Output the (x, y) coordinate of the center of the cell containing the given text.  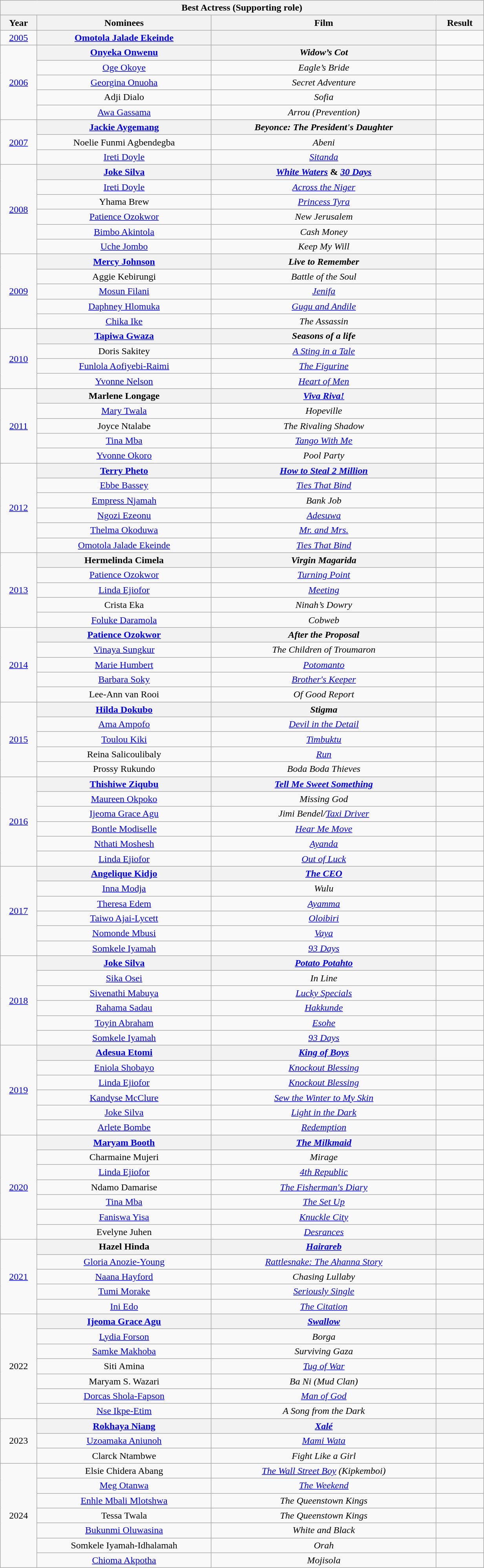
2020 (19, 1187)
Hazel Hinda (124, 1247)
The Rivaling Shadow (323, 426)
Cobweb (323, 620)
Battle of the Soul (323, 276)
Run (323, 754)
Reina Salicoulibaly (124, 754)
Maryam S. Wazari (124, 1381)
Crista Eka (124, 605)
Naana Hayford (124, 1277)
Noelie Funmi Agbendegba (124, 142)
Chasing Lullaby (323, 1277)
2013 (19, 590)
The Set Up (323, 1202)
Lucky Specials (323, 993)
Terry Pheto (124, 471)
Jenifa (323, 291)
Jimi Bendel/Taxi Driver (323, 814)
2018 (19, 1000)
Hear Me Move (323, 829)
Somkele Iyamah-Idhalamah (124, 1545)
Nthati Moshesh (124, 844)
The Wall Street Boy (Kipkemboi) (323, 1471)
4th Republic (323, 1172)
Toyin Abraham (124, 1023)
Desrances (323, 1232)
Tumi Morake (124, 1292)
The Assassin (323, 321)
Uzoamaka Aniunoh (124, 1441)
Vinaya Sungkur (124, 649)
The Citation (323, 1306)
Angelique Kidjo (124, 873)
Tessa Twala (124, 1515)
Hopeville (323, 411)
Nominees (124, 23)
2005 (19, 38)
Tug of War (323, 1366)
Clarck Ntambwe (124, 1456)
Pool Party (323, 456)
Taiwo Ajai-Lycett (124, 919)
Virgin Magarida (323, 560)
Keep My Will (323, 247)
Awa Gassama (124, 112)
Ndamo Damarise (124, 1187)
Vaya (323, 933)
In Line (323, 978)
2008 (19, 209)
Princess Tyra (323, 202)
Boda Boda Thieves (323, 769)
Best Actress (Supporting role) (242, 8)
Dorcas Shola-Fapson (124, 1396)
Xalé (323, 1426)
Prossy Rukundo (124, 769)
Timbuktu (323, 739)
Doris Sakitey (124, 351)
The Fisherman's Diary (323, 1187)
Ayanda (323, 844)
Empress Njamah (124, 500)
Mami Wata (323, 1441)
A Song from the Dark (323, 1411)
After the Proposal (323, 635)
Mr. and Mrs. (323, 530)
Widow’s Cot (323, 53)
Enhle Mbali Mlotshwa (124, 1501)
Across the Niger (323, 187)
Hermelinda Cimela (124, 560)
Brother's Keeper (323, 680)
Marie Humbert (124, 665)
Marlene Longage (124, 396)
Potomanto (323, 665)
Ngozi Ezeonu (124, 515)
Beyonce: The President's Daughter (323, 127)
Film (323, 23)
Hilda Dokubo (124, 709)
Heart of Men (323, 381)
Hairareb (323, 1247)
Swallow (323, 1321)
The Milkmaid (323, 1142)
Seriously Single (323, 1292)
The CEO (323, 873)
Sika Osei (124, 978)
Ebbe Bassey (124, 486)
Hakkunde (323, 1008)
Adji Dialo (124, 97)
Meeting (323, 590)
Siti Amina (124, 1366)
Arrou (Prevention) (323, 112)
Toulou Kiki (124, 739)
Bukunmi Oluwasina (124, 1530)
Eagle’s Bride (323, 67)
2022 (19, 1366)
Abeni (323, 142)
Stigma (323, 709)
Chioma Akpotha (124, 1560)
Mirage (323, 1157)
Year (19, 23)
Bontle Modiselle (124, 829)
Ini Edo (124, 1306)
Daphney Hlomuka (124, 306)
Nse Ikpe-Etim (124, 1411)
Missing God (323, 799)
Man of God (323, 1396)
Mary Twala (124, 411)
Sivenathi Mabuya (124, 993)
Secret Adventure (323, 82)
Foluke Daramola (124, 620)
Tango With Me (323, 441)
Maryam Booth (124, 1142)
Out of Luck (323, 859)
2017 (19, 911)
2014 (19, 664)
Onyeka Onwenu (124, 53)
Knuckle City (323, 1217)
Devil in the Detail (323, 724)
Aggie Kebirungi (124, 276)
2021 (19, 1277)
Arlete Bombe (124, 1127)
2009 (19, 291)
Redemption (323, 1127)
Ayamma (323, 903)
King of Boys (323, 1053)
Kandyse McClure (124, 1097)
Yvonne Nelson (124, 381)
2019 (19, 1090)
Mosun Filani (124, 291)
Nomonde Mbusi (124, 933)
2024 (19, 1515)
Gugu and Andile (323, 306)
New Jerusalem (323, 217)
Bank Job (323, 500)
Adesua Etomi (124, 1053)
The Children of Troumaron (323, 649)
Charmaine Mujeri (124, 1157)
Gloria Anozie-Young (124, 1262)
2011 (19, 426)
Rattlesnake: The Ahanna Story (323, 1262)
2015 (19, 739)
Thishiwe Ziqubu (124, 784)
Lydia Forson (124, 1336)
Orah (323, 1545)
2007 (19, 142)
White and Black (323, 1530)
Theresa Edem (124, 903)
2006 (19, 82)
Samke Makhoba (124, 1351)
Evelyne Juhen (124, 1232)
Bimbo Akintola (124, 232)
Wulu (323, 888)
Yhama Brew (124, 202)
Yvonne Okoro (124, 456)
Light in the Dark (323, 1112)
Barbara Soky (124, 680)
Of Good Report (323, 695)
Sew the Winter to My Skin (323, 1097)
Sitanda (323, 157)
Ama Ampofo (124, 724)
Rahama Sadau (124, 1008)
2012 (19, 508)
Elsie Chidera Abang (124, 1471)
2010 (19, 358)
Rokhaya Niang (124, 1426)
Viva Riva! (323, 396)
Thelma Okoduwa (124, 530)
Sofia (323, 97)
Mercy Johnson (124, 262)
Borga (323, 1336)
Inna Modja (124, 888)
How to Steal 2 Million (323, 471)
White Waters & 30 Days (323, 172)
Live to Remember (323, 262)
Seasons of a life (323, 336)
Oloibiri (323, 919)
Meg Otanwa (124, 1486)
Maureen Okpoko (124, 799)
Joyce Ntalabe (124, 426)
Eniola Shobayo (124, 1068)
Jackie Aygemang (124, 127)
Oge Okoye (124, 67)
Result (460, 23)
Fight Like a Girl (323, 1456)
The Figurine (323, 366)
The Weekend (323, 1486)
Georgina Onuoha (124, 82)
2023 (19, 1441)
Mojisola (323, 1560)
Funlola Aofiyebi-Raimi (124, 366)
Tell Me Sweet Something (323, 784)
Lee-Ann van Rooi (124, 695)
Tapiwa Gwaza (124, 336)
Uche Jombo (124, 247)
A Sting in a Tale (323, 351)
Esohe (323, 1023)
Cash Money (323, 232)
Surviving Gaza (323, 1351)
Turning Point (323, 575)
Faniswa Yisa (124, 1217)
Adesuwa (323, 515)
Chika Ike (124, 321)
2016 (19, 821)
Ba Ni (Mud Clan) (323, 1381)
Potato Potahto (323, 963)
Ninah’s Dowry (323, 605)
